Detect which cell encompasses the target text, then output its (x, y) center coordinate. 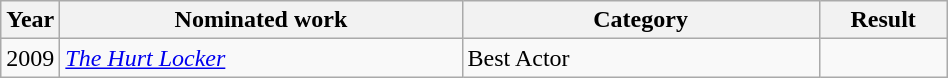
2009 (30, 58)
Category (640, 20)
Best Actor (640, 58)
Year (30, 20)
Result (883, 20)
The Hurt Locker (261, 58)
Nominated work (261, 20)
